Extract the (X, Y) coordinate from the center of the cell holding the provided text.  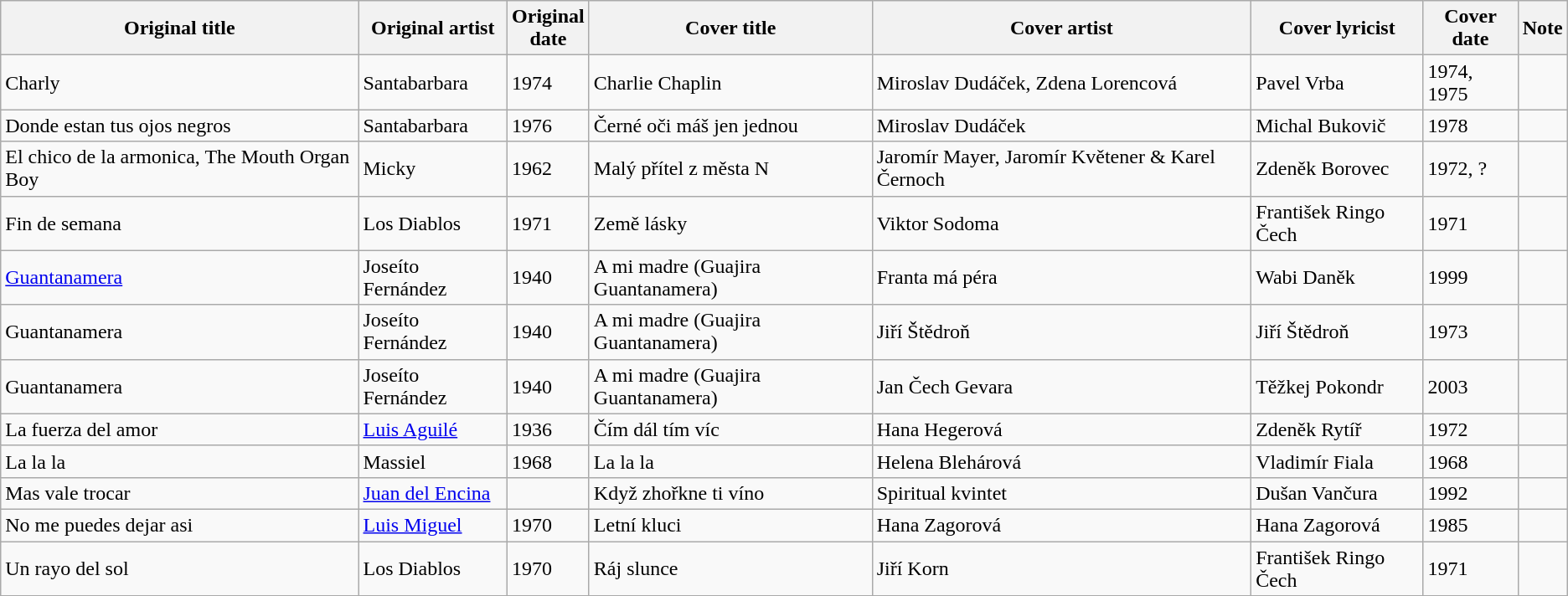
1962 (549, 169)
Juan del Encina (433, 493)
1985 (1471, 525)
Letní kluci (730, 525)
Wabi Daněk (1337, 278)
El chico de la armonica, The Mouth Organ Boy (179, 169)
1999 (1471, 278)
Franta má péra (1062, 278)
La fuerza del amor (179, 429)
Mas vale trocar (179, 493)
Michal Bukovič (1337, 126)
Vladimír Fiala (1337, 461)
No me puedes dejar asi (179, 525)
Note (1543, 28)
1974 (549, 82)
Dušan Vančura (1337, 493)
Jaromír Mayer, Jaromír Květener & Karel Černoch (1062, 169)
1972 (1471, 429)
1976 (549, 126)
Cover artist (1062, 28)
Pavel Vrba (1337, 82)
Donde estan tus ojos negros (179, 126)
Massiel (433, 461)
Ráj slunce (730, 568)
Zdeněk Borovec (1337, 169)
Země lásky (730, 223)
1936 (549, 429)
Když zhořkne ti víno (730, 493)
1972, ? (1471, 169)
Těžkej Pokondr (1337, 387)
Micky (433, 169)
Luis Aguilé (433, 429)
Čím dál tím víc (730, 429)
Černé oči máš jen jednou (730, 126)
Jan Čech Gevara (1062, 387)
Original title (179, 28)
1978 (1471, 126)
Coverdate (1471, 28)
Cover title (730, 28)
1973 (1471, 331)
Luis Miguel (433, 525)
Fin de semana (179, 223)
Original artist (433, 28)
Miroslav Dudáček (1062, 126)
1974, 1975 (1471, 82)
Zdeněk Rytíř (1337, 429)
2003 (1471, 387)
1992 (1471, 493)
Hana Hegerová (1062, 429)
Miroslav Dudáček, Zdena Lorencová (1062, 82)
Cover lyricist (1337, 28)
Charlie Chaplin (730, 82)
Charly (179, 82)
Un rayo del sol (179, 568)
Viktor Sodoma (1062, 223)
Malý přítel z města N (730, 169)
Original date (549, 28)
Spiritual kvintet (1062, 493)
Helena Blehárová (1062, 461)
Jiří Korn (1062, 568)
